Determine the [X, Y] coordinate at the center of the cell enclosing the given text.  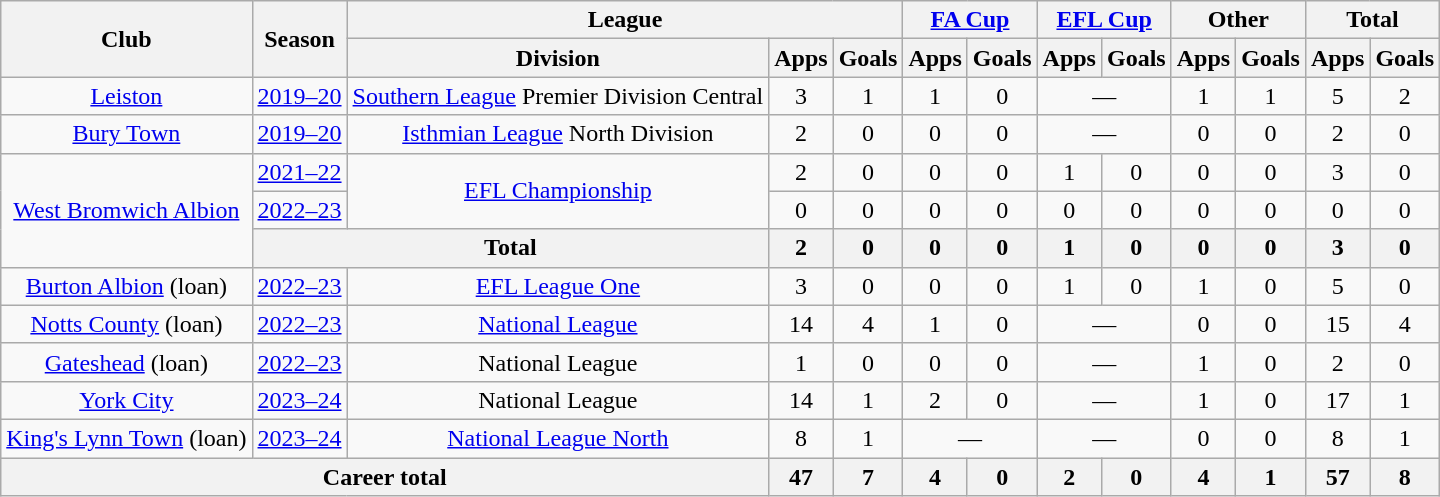
West Bromwich Albion [126, 210]
National League North [558, 438]
League [625, 20]
Leiston [126, 96]
York City [126, 400]
Bury Town [126, 134]
Division [558, 58]
17 [1337, 400]
FA Cup [970, 20]
Club [126, 39]
EFL Cup [1104, 20]
EFL League One [558, 286]
47 [801, 477]
Gateshead (loan) [126, 362]
Notts County (loan) [126, 324]
7 [868, 477]
Career total [385, 477]
Southern League Premier Division Central [558, 96]
2021–22 [300, 172]
Other [1238, 20]
15 [1337, 324]
Isthmian League North Division [558, 134]
King's Lynn Town (loan) [126, 438]
57 [1337, 477]
EFL Championship [558, 191]
Burton Albion (loan) [126, 286]
Season [300, 39]
